Identify which cell holds the provided text, then report its [X, Y] central coordinate. 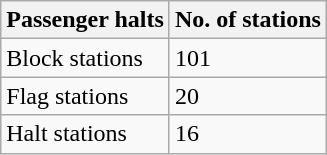
Halt stations [86, 134]
No. of stations [248, 20]
Flag stations [86, 96]
20 [248, 96]
Block stations [86, 58]
Passenger halts [86, 20]
16 [248, 134]
101 [248, 58]
